Scan for the cell matching the given text and deliver its [X, Y] coordinate at center. 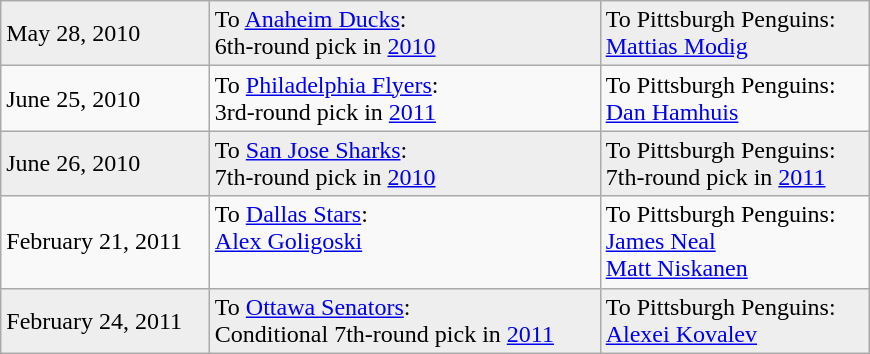
To Ottawa Senators: Conditional 7th-round pick in 2011 [404, 320]
To Dallas Stars: Alex Goligoski [404, 242]
May 28, 2010 [106, 34]
February 24, 2011 [106, 320]
To Pittsburgh Penguins: Alexei Kovalev [734, 320]
To Pittsburgh Penguins: James NealMatt Niskanen [734, 242]
To Pittsburgh Penguins: Dan Hamhuis [734, 98]
To Anaheim Ducks: 6th-round pick in 2010 [404, 34]
To Philadelphia Flyers: 3rd-round pick in 2011 [404, 98]
To Pittsburgh Penguins: 7th-round pick in 2011 [734, 164]
To Pittsburgh Penguins: Mattias Modig [734, 34]
To San Jose Sharks: 7th-round pick in 2010 [404, 164]
June 25, 2010 [106, 98]
February 21, 2011 [106, 242]
June 26, 2010 [106, 164]
